Return the [x, y] coordinate for the center point of the cell that contains the specified text.  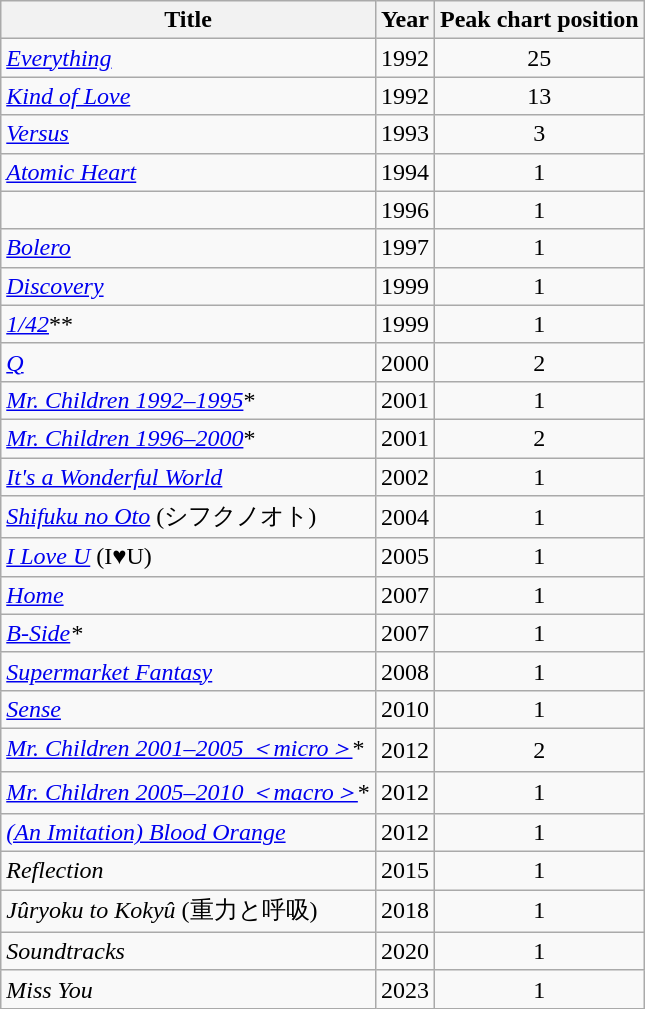
1/42** [188, 324]
Kind of Love [188, 96]
(An Imitation) Blood Orange [188, 833]
1994 [404, 172]
2023 [404, 989]
Peak chart position [539, 20]
Home [188, 595]
Sense [188, 709]
Miss You [188, 989]
Mr. Children 1996–2000* [188, 438]
2004 [404, 518]
2015 [404, 871]
It's a Wonderful World [188, 477]
Soundtracks [188, 951]
Supermarket Fantasy [188, 671]
Shifuku no Oto (シフクノオト) [188, 518]
2000 [404, 362]
B-Side* [188, 633]
Year [404, 20]
Title [188, 20]
3 [539, 134]
2008 [404, 671]
Everything [188, 58]
2002 [404, 477]
Q [188, 362]
Mr. Children 2001–2005 ＜micro＞* [188, 750]
Reflection [188, 871]
1997 [404, 248]
2010 [404, 709]
Versus [188, 134]
1996 [404, 210]
Mr. Children 1992–1995* [188, 400]
1993 [404, 134]
Discovery [188, 286]
I Love U (I♥U) [188, 557]
Mr. Children 2005–2010 ＜macro＞* [188, 792]
2005 [404, 557]
13 [539, 96]
25 [539, 58]
2018 [404, 912]
Bolero [188, 248]
Atomic Heart [188, 172]
2020 [404, 951]
Jûryoku to Kokyû (重力と呼吸) [188, 912]
